Provide the (x, y) coordinate of the cell's center where the given text is located.  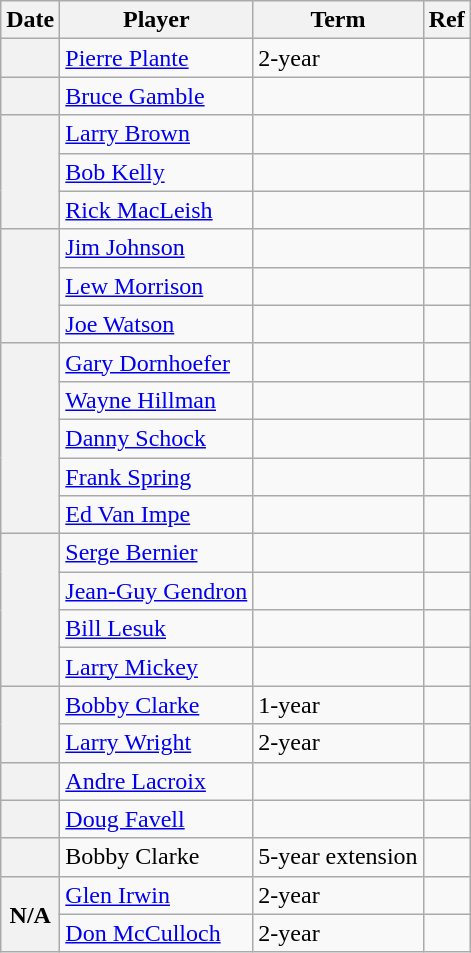
Jean-Guy Gendron (156, 591)
Doug Favell (156, 819)
1-year (338, 705)
Jim Johnson (156, 248)
Date (30, 20)
Joe Watson (156, 324)
Gary Dornhoefer (156, 362)
Frank Spring (156, 477)
Danny Schock (156, 438)
Larry Brown (156, 134)
Bruce Gamble (156, 96)
5-year extension (338, 857)
Glen Irwin (156, 895)
Rick MacLeish (156, 210)
Bill Lesuk (156, 629)
Pierre Plante (156, 58)
Don McCulloch (156, 933)
Ed Van Impe (156, 515)
Serge Bernier (156, 553)
Larry Mickey (156, 667)
Player (156, 20)
Term (338, 20)
N/A (30, 914)
Lew Morrison (156, 286)
Andre Lacroix (156, 781)
Wayne Hillman (156, 400)
Bob Kelly (156, 172)
Ref (446, 20)
Larry Wright (156, 743)
